Return (X, Y) of the center of cell containing provided text 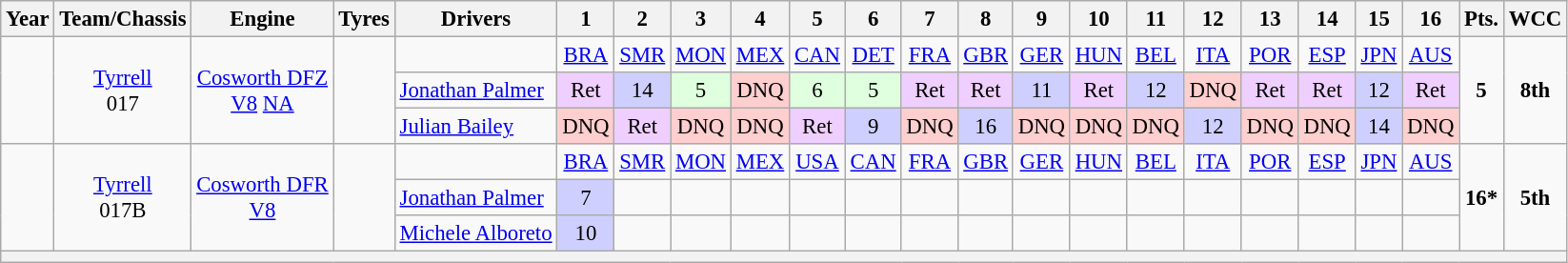
15 (1379, 19)
8th (1535, 91)
4 (760, 19)
1 (586, 19)
Year (28, 19)
2 (642, 19)
Michele Alboreto (476, 233)
Tyrrell017B (123, 198)
Cosworth DFZV8 NA (263, 91)
Tyrrell017 (123, 91)
3 (701, 19)
Tyres (364, 19)
Engine (263, 19)
8 (985, 19)
WCC (1535, 19)
Pts. (1482, 19)
Julian Bailey (476, 127)
Team/Chassis (123, 19)
16* (1482, 198)
DET (873, 55)
13 (1270, 19)
USA (817, 162)
Cosworth DFRV8 (263, 198)
Drivers (476, 19)
5th (1535, 198)
